Return (X, Y) of the center of cell containing provided text 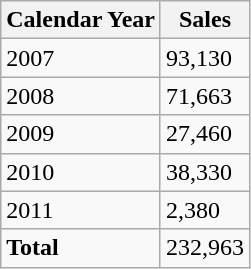
Sales (204, 20)
93,130 (204, 58)
2010 (81, 172)
2008 (81, 96)
2009 (81, 134)
2007 (81, 58)
27,460 (204, 134)
2011 (81, 210)
2,380 (204, 210)
71,663 (204, 96)
38,330 (204, 172)
Calendar Year (81, 20)
232,963 (204, 248)
Total (81, 248)
